Search for the cell housing the specified text and yield its (x, y) center coordinate. 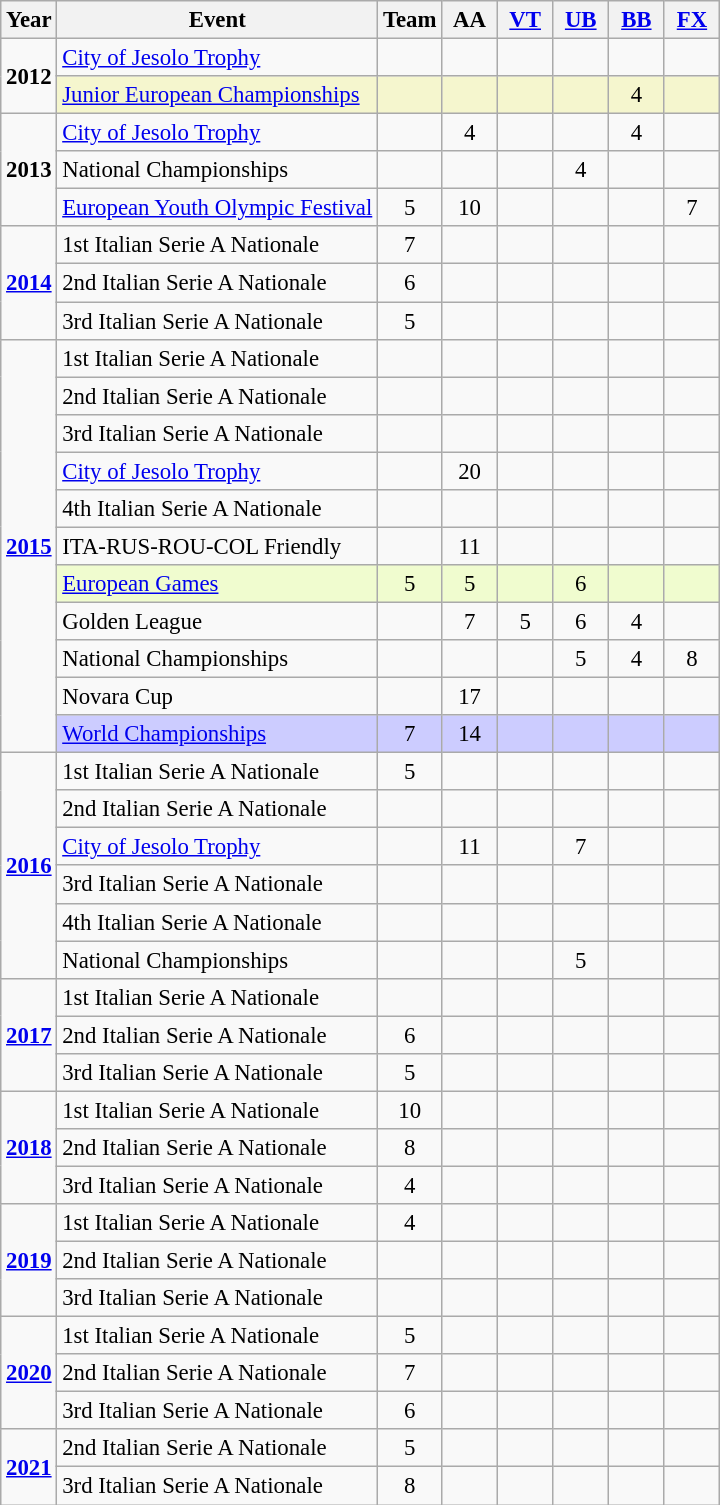
2020 (29, 1374)
ITA-RUS-ROU-COL Friendly (218, 546)
BB (637, 20)
Team (410, 20)
2018 (29, 1148)
FX (692, 20)
Junior European Championships (218, 95)
UB (581, 20)
2016 (29, 866)
Novara Cup (218, 697)
Event (218, 20)
Year (29, 20)
European Games (218, 584)
2012 (29, 76)
World Championships (218, 734)
European Youth Olympic Festival (218, 208)
AA (470, 20)
2019 (29, 1260)
2015 (29, 546)
Golden League (218, 621)
VT (525, 20)
14 (470, 734)
2021 (29, 1468)
17 (470, 697)
20 (470, 471)
2014 (29, 282)
2017 (29, 1034)
2013 (29, 170)
